Output the [X, Y] coordinate of the center of the cell containing the given text.  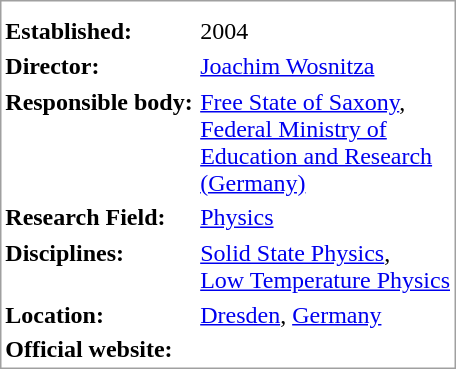
Disciplines: [98, 267]
Joachim Wosnitza [325, 66]
Director: [98, 66]
Responsible body: [98, 143]
Research Field: [98, 218]
Free State of Saxony, Federal Ministry of Education and Research(Germany) [325, 143]
Established: [98, 32]
2004 [325, 32]
Location: [98, 314]
Solid State Physics, Low Temperature Physics [325, 267]
Dresden, Germany [325, 314]
Physics [325, 218]
Official website: [98, 350]
